Output the (X, Y) coordinate of the center of the cell containing the given text.  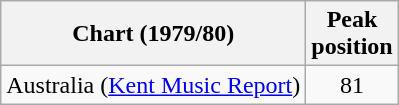
Australia (Kent Music Report) (154, 85)
81 (352, 85)
Peakposition (352, 34)
Chart (1979/80) (154, 34)
